Detect which cell encompasses the target text, then output its [X, Y] center coordinate. 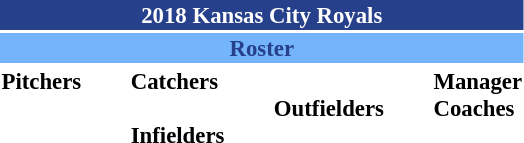
Roster [262, 48]
2018 Kansas City Royals [262, 15]
